Extract the (x, y) coordinate from the center of the cell holding the provided text.  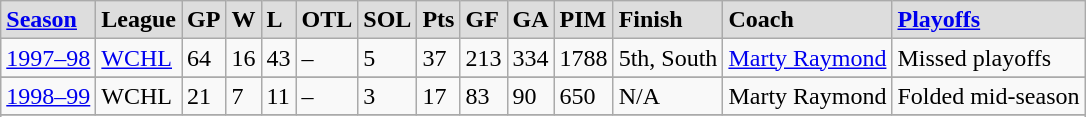
90 (530, 96)
GA (530, 20)
5th, South (668, 58)
334 (530, 58)
N/A (668, 96)
7 (244, 96)
Missed playoffs (988, 58)
L (278, 20)
213 (484, 58)
GP (204, 20)
1997–98 (48, 58)
Pts (438, 20)
16 (244, 58)
17 (438, 96)
SOL (388, 20)
43 (278, 58)
Finish (668, 20)
1998–99 (48, 96)
83 (484, 96)
650 (584, 96)
5 (388, 58)
GF (484, 20)
Coach (808, 20)
37 (438, 58)
PIM (584, 20)
W (244, 20)
Playoffs (988, 20)
11 (278, 96)
64 (204, 58)
Season (48, 20)
21 (204, 96)
1788 (584, 58)
3 (388, 96)
League (139, 20)
OTL (327, 20)
Folded mid-season (988, 96)
